Determine the [x, y] coordinate at the center of the cell enclosing the given text.  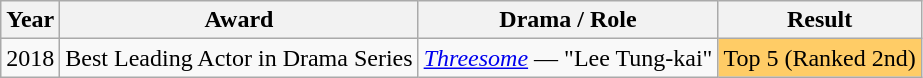
Top 5 (Ranked 2nd) [820, 58]
Best Leading Actor in Drama Series [239, 58]
Threesome — "Lee Tung-kai" [568, 58]
2018 [30, 58]
Result [820, 20]
Award [239, 20]
Drama / Role [568, 20]
Year [30, 20]
